For the text-containing cell, return its midpoint in (x, y) coordinate format. 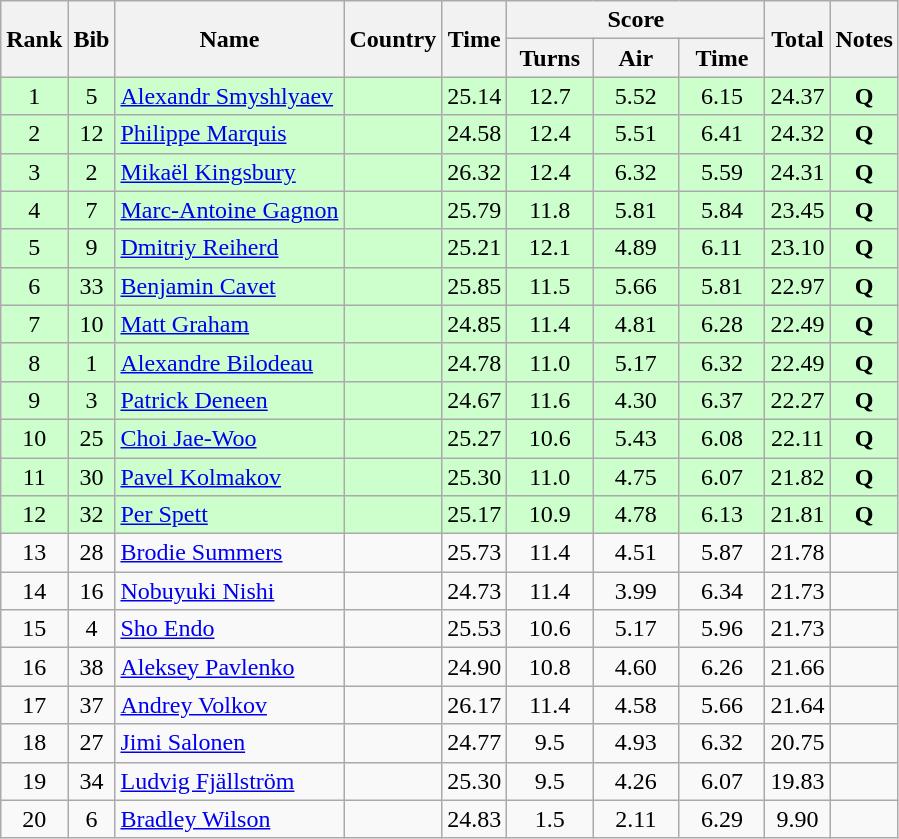
11.8 (550, 210)
4.75 (636, 477)
23.10 (798, 248)
22.11 (798, 438)
6.37 (722, 400)
26.32 (474, 172)
24.85 (474, 324)
Aleksey Pavlenko (230, 667)
24.77 (474, 743)
5.87 (722, 553)
25.27 (474, 438)
25.73 (474, 553)
4.51 (636, 553)
4.93 (636, 743)
Patrick Deneen (230, 400)
25.79 (474, 210)
3.99 (636, 591)
Name (230, 39)
Nobuyuki Nishi (230, 591)
Choi Jae-Woo (230, 438)
Dmitriy Reiherd (230, 248)
Andrey Volkov (230, 705)
23.45 (798, 210)
12.7 (550, 96)
15 (34, 629)
Total (798, 39)
4.89 (636, 248)
24.90 (474, 667)
21.78 (798, 553)
24.67 (474, 400)
24.31 (798, 172)
34 (92, 781)
6.08 (722, 438)
19.83 (798, 781)
22.27 (798, 400)
Air (636, 58)
4.30 (636, 400)
4.58 (636, 705)
18 (34, 743)
5.96 (722, 629)
32 (92, 515)
Score (636, 20)
5.52 (636, 96)
4.78 (636, 515)
Per Spett (230, 515)
Alexandre Bilodeau (230, 362)
Rank (34, 39)
38 (92, 667)
Bib (92, 39)
21.64 (798, 705)
6.34 (722, 591)
24.83 (474, 819)
11 (34, 477)
4.60 (636, 667)
Bradley Wilson (230, 819)
13 (34, 553)
Turns (550, 58)
25.53 (474, 629)
2.11 (636, 819)
Pavel Kolmakov (230, 477)
22.97 (798, 286)
Alexandr Smyshlyaev (230, 96)
17 (34, 705)
Ludvig Fjällström (230, 781)
21.81 (798, 515)
4.26 (636, 781)
24.58 (474, 134)
25.17 (474, 515)
Benjamin Cavet (230, 286)
Marc-Antoine Gagnon (230, 210)
25.21 (474, 248)
21.82 (798, 477)
12.1 (550, 248)
37 (92, 705)
6.15 (722, 96)
4.81 (636, 324)
28 (92, 553)
24.73 (474, 591)
24.37 (798, 96)
8 (34, 362)
Country (393, 39)
11.5 (550, 286)
5.51 (636, 134)
25.85 (474, 286)
11.6 (550, 400)
Mikaël Kingsbury (230, 172)
Philippe Marquis (230, 134)
27 (92, 743)
Sho Endo (230, 629)
5.59 (722, 172)
5.84 (722, 210)
33 (92, 286)
Brodie Summers (230, 553)
26.17 (474, 705)
Jimi Salonen (230, 743)
6.29 (722, 819)
6.11 (722, 248)
1.5 (550, 819)
6.26 (722, 667)
24.78 (474, 362)
6.41 (722, 134)
10.8 (550, 667)
25.14 (474, 96)
14 (34, 591)
19 (34, 781)
20 (34, 819)
20.75 (798, 743)
30 (92, 477)
24.32 (798, 134)
5.43 (636, 438)
10.9 (550, 515)
Matt Graham (230, 324)
6.28 (722, 324)
6.13 (722, 515)
21.66 (798, 667)
Notes (864, 39)
9.90 (798, 819)
25 (92, 438)
